Output the [x, y] coordinate of the center of the cell containing the given text.  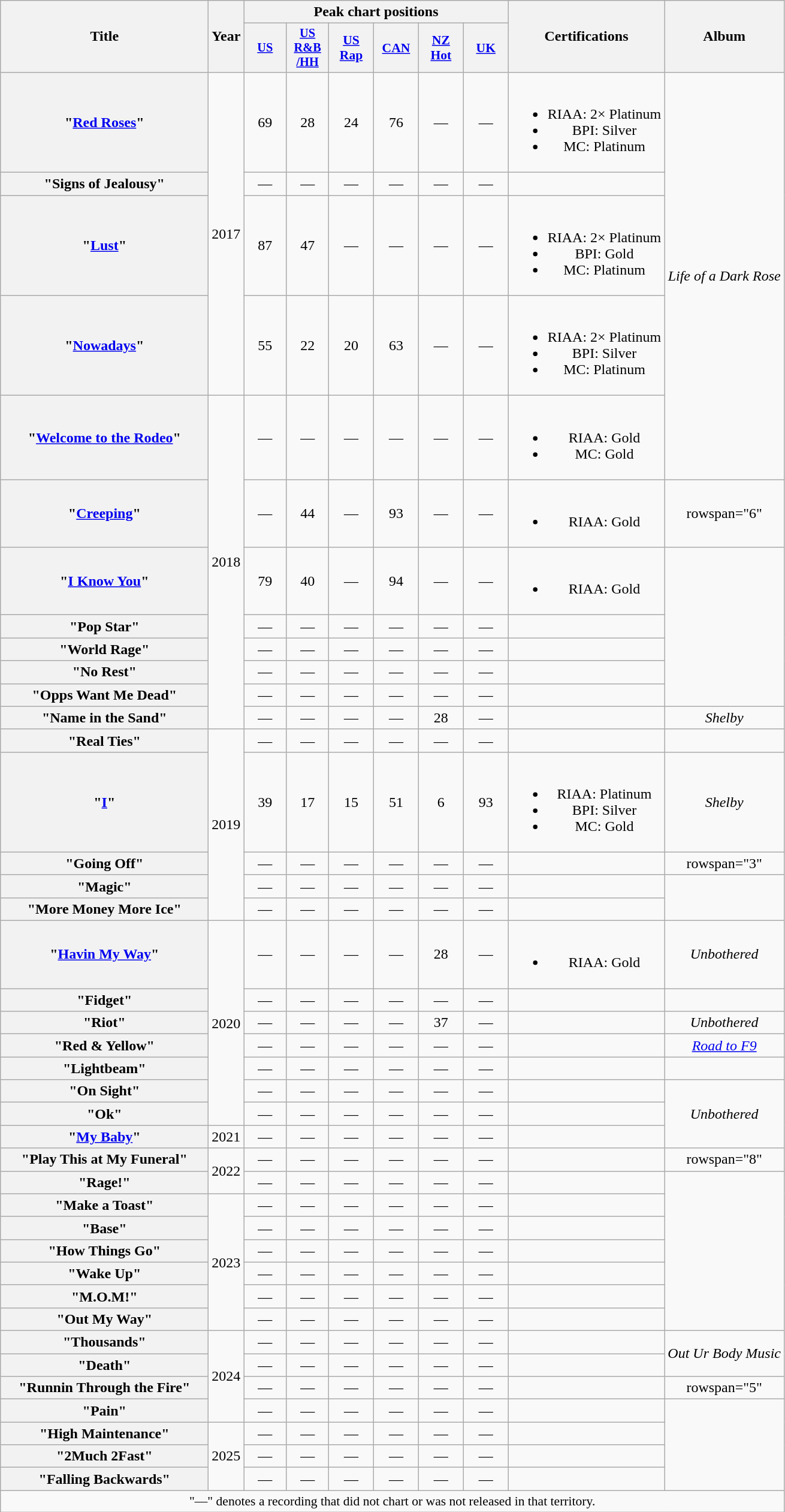
"Rage!" [104, 1182]
94 [395, 582]
UK [485, 48]
rowspan="3" [724, 863]
44 [308, 513]
40 [308, 582]
"Thousands" [104, 1342]
2021 [227, 1137]
"Wake Up" [104, 1273]
17 [308, 802]
2025 [227, 1456]
2019 [227, 825]
CAN [395, 48]
"Lust" [104, 246]
rowspan="8" [724, 1159]
Year [227, 37]
"Magic" [104, 886]
"On Sight" [104, 1091]
"Nowadays" [104, 345]
USRap [351, 48]
"Play This at My Funeral" [104, 1159]
2023 [227, 1262]
37 [441, 1023]
39 [265, 802]
"Riot" [104, 1023]
"More Money More Ice" [104, 909]
24 [351, 122]
47 [308, 246]
Album [724, 37]
"World Rage" [104, 649]
RIAA: 2× PlatinumBPI: GoldMC: Platinum [586, 246]
NZHot [441, 48]
"Fidget" [104, 1000]
22 [308, 345]
"No Rest" [104, 672]
"High Maintenance" [104, 1433]
"Out My Way" [104, 1319]
"—" denotes a recording that did not chart or was not released in that territory. [393, 1501]
Certifications [586, 37]
"2Much 2Fast" [104, 1456]
"Havin My Way" [104, 954]
2022 [227, 1171]
"I" [104, 802]
Peak chart positions [376, 12]
"Death" [104, 1365]
55 [265, 345]
"Signs of Jealousy" [104, 184]
"Name in the Sand" [104, 718]
US [265, 48]
"Going Off" [104, 863]
"Make a Toast" [104, 1205]
2024 [227, 1377]
"I Know You" [104, 582]
69 [265, 122]
76 [395, 122]
USR&B/HH [308, 48]
"Red Roses" [104, 122]
15 [351, 802]
"Real Ties" [104, 740]
"Pain" [104, 1411]
"Pop Star" [104, 627]
Title [104, 37]
"Creeping" [104, 513]
"Ok" [104, 1114]
87 [265, 246]
Life of a Dark Rose [724, 276]
2020 [227, 1023]
63 [395, 345]
Road to F9 [724, 1046]
6 [441, 802]
2018 [227, 562]
"Runnin Through the Fire" [104, 1388]
RIAA: GoldMC: Gold [586, 438]
"How Things Go" [104, 1251]
"My Baby" [104, 1137]
20 [351, 345]
"M.O.M!" [104, 1296]
"Welcome to the Rodeo" [104, 438]
51 [395, 802]
"Base" [104, 1228]
79 [265, 582]
RIAA: PlatinumBPI: SilverMC: Gold [586, 802]
2017 [227, 234]
"Falling Backwards" [104, 1479]
Out Ur Body Music [724, 1354]
rowspan="5" [724, 1388]
"Lightbeam" [104, 1068]
rowspan="6" [724, 513]
"Opps Want Me Dead" [104, 695]
"Red & Yellow" [104, 1046]
